Identify which cell holds the provided text, then report its (X, Y) central coordinate. 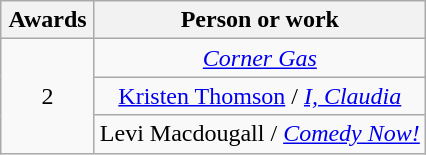
Corner Gas (260, 58)
Levi Macdougall / Comedy Now! (260, 134)
Kristen Thomson / I, Claudia (260, 96)
2 (48, 96)
Person or work (260, 20)
Awards (48, 20)
